Scan for the cell matching the given text and deliver its (x, y) coordinate at center. 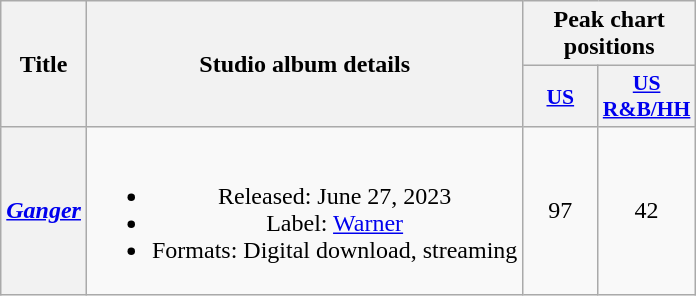
Released: June 27, 2023Label: WarnerFormats: Digital download, streaming (304, 210)
Peak chart positions (610, 34)
Studio album details (304, 64)
USR&B/HH (647, 96)
42 (647, 210)
97 (560, 210)
US (560, 96)
Title (44, 64)
Ganger (44, 210)
